Extract the [X, Y] coordinate from the center of the cell holding the provided text.  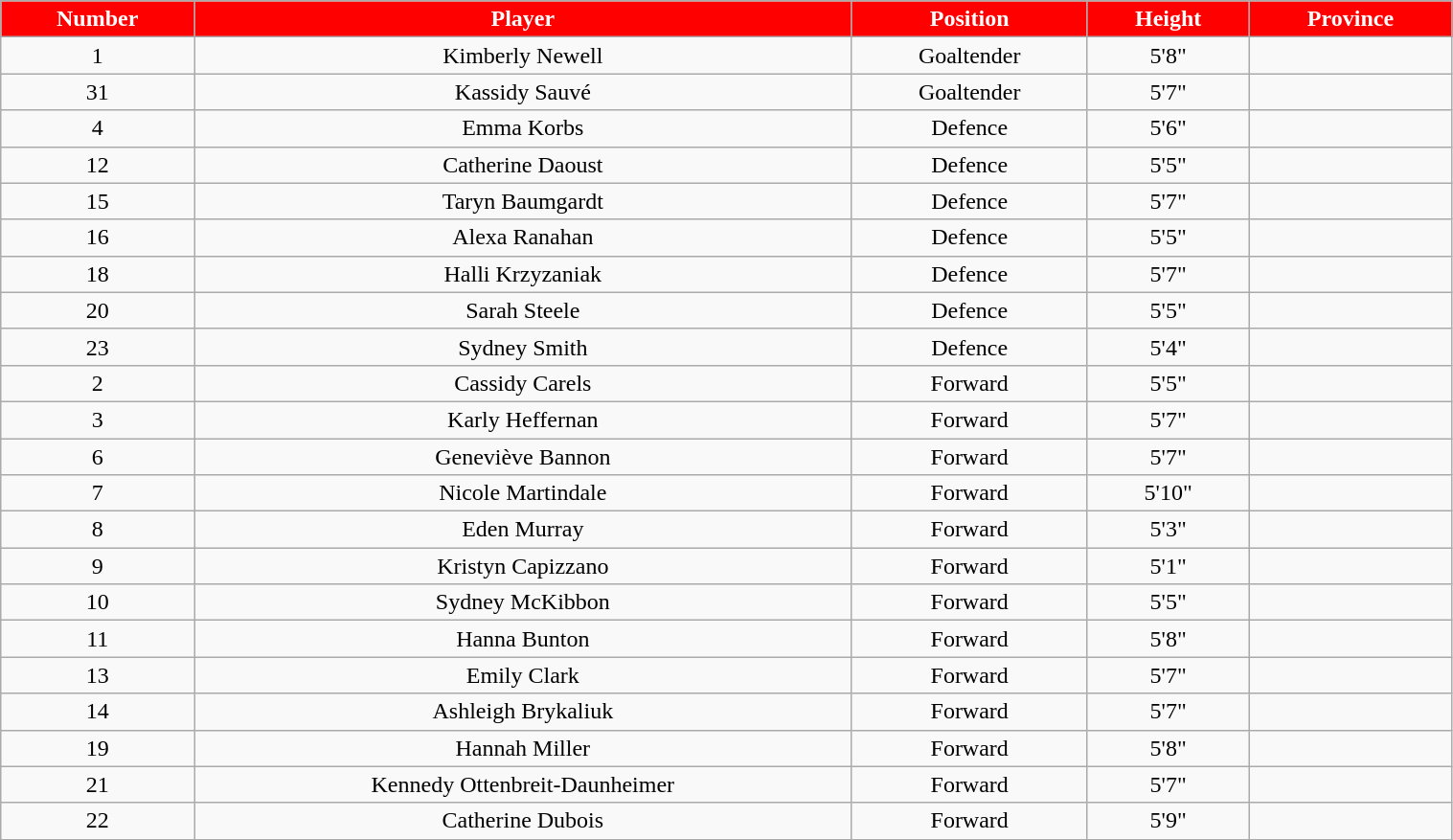
10 [98, 602]
Hannah Miller [523, 748]
14 [98, 712]
5'10" [1168, 493]
Alexa Ranahan [523, 238]
5'9" [1168, 821]
Sarah Steele [523, 310]
6 [98, 457]
15 [98, 201]
Eden Murray [523, 530]
Kennedy Ottenbreit-Daunheimer [523, 784]
31 [98, 92]
Number [98, 19]
13 [98, 675]
12 [98, 165]
Kimberly Newell [523, 56]
Sydney Smith [523, 347]
5'6" [1168, 128]
8 [98, 530]
Kristyn Capizzano [523, 566]
Taryn Baumgardt [523, 201]
Halli Krzyzaniak [523, 274]
Position [969, 19]
18 [98, 274]
Emma Korbs [523, 128]
Catherine Dubois [523, 821]
7 [98, 493]
16 [98, 238]
20 [98, 310]
5'4" [1168, 347]
1 [98, 56]
22 [98, 821]
19 [98, 748]
Province [1351, 19]
Nicole Martindale [523, 493]
Catherine Daoust [523, 165]
4 [98, 128]
Cassidy Carels [523, 383]
23 [98, 347]
11 [98, 639]
Player [523, 19]
Kassidy Sauvé [523, 92]
Emily Clark [523, 675]
2 [98, 383]
Sydney McKibbon [523, 602]
9 [98, 566]
Hanna Bunton [523, 639]
5'3" [1168, 530]
Height [1168, 19]
Karly Heffernan [523, 420]
Geneviève Bannon [523, 457]
3 [98, 420]
21 [98, 784]
5'1" [1168, 566]
Ashleigh Brykaliuk [523, 712]
